Determine the [X, Y] coordinate at the center of the cell enclosing the given text.  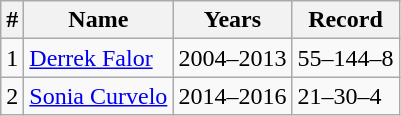
2014–2016 [232, 96]
55–144–8 [346, 58]
# [12, 20]
21–30–4 [346, 96]
Derrek Falor [98, 58]
2004–2013 [232, 58]
1 [12, 58]
2 [12, 96]
Years [232, 20]
Record [346, 20]
Sonia Curvelo [98, 96]
Name [98, 20]
